Pinpoint the cell where the given text exists, returning its (x, y) midpoint coordinate. 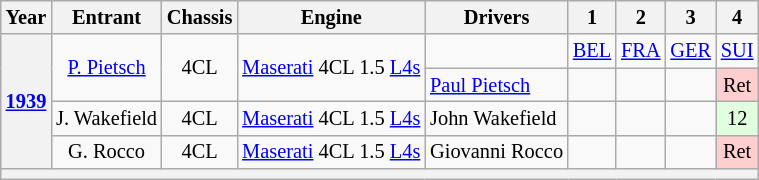
2 (640, 17)
FRA (640, 51)
Drivers (496, 17)
1939 (26, 102)
1 (592, 17)
SUI (738, 51)
Chassis (200, 17)
John Wakefield (496, 118)
GER (690, 51)
Engine (331, 17)
4 (738, 17)
Paul Pietsch (496, 85)
BEL (592, 51)
Year (26, 17)
Entrant (106, 17)
Giovanni Rocco (496, 152)
12 (738, 118)
J. Wakefield (106, 118)
3 (690, 17)
G. Rocco (106, 152)
P. Pietsch (106, 68)
